Provide the (X, Y) coordinate of the cell's center where the given text is located.  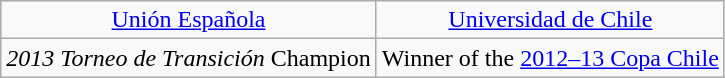
2013 Torneo de Transición Champion (189, 58)
Universidad de Chile (550, 20)
Unión Española (189, 20)
Winner of the 2012–13 Copa Chile (550, 58)
